Return the (x, y) coordinate for the center point of the cell that contains the specified text.  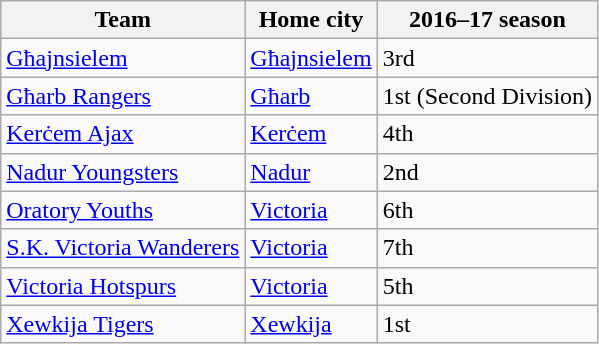
4th (487, 134)
2nd (487, 172)
Kerċem (311, 134)
Team (123, 20)
Għarb (311, 96)
Xewkija (311, 324)
Xewkija Tigers (123, 324)
Nadur Youngsters (123, 172)
Kerċem Ajax (123, 134)
1st (Second Division) (487, 96)
3rd (487, 58)
Għarb Rangers (123, 96)
2016–17 season (487, 20)
5th (487, 286)
Home city (311, 20)
7th (487, 248)
Oratory Youths (123, 210)
Victoria Hotspurs (123, 286)
S.K. Victoria Wanderers (123, 248)
1st (487, 324)
6th (487, 210)
Nadur (311, 172)
